From the cell containing the given text, extract its center point as (X, Y) coordinate. 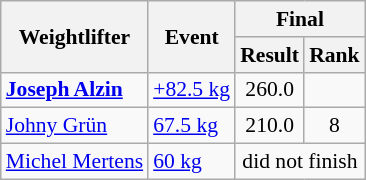
8 (334, 126)
Weightlifter (74, 36)
67.5 kg (192, 126)
260.0 (270, 90)
Final (300, 19)
60 kg (192, 162)
Event (192, 36)
did not finish (300, 162)
Joseph Alzin (74, 90)
Rank (334, 55)
Result (270, 55)
Johny Grün (74, 126)
Michel Mertens (74, 162)
210.0 (270, 126)
+82.5 kg (192, 90)
